Locate the cell with the specified text and output its (x, y) center coordinate. 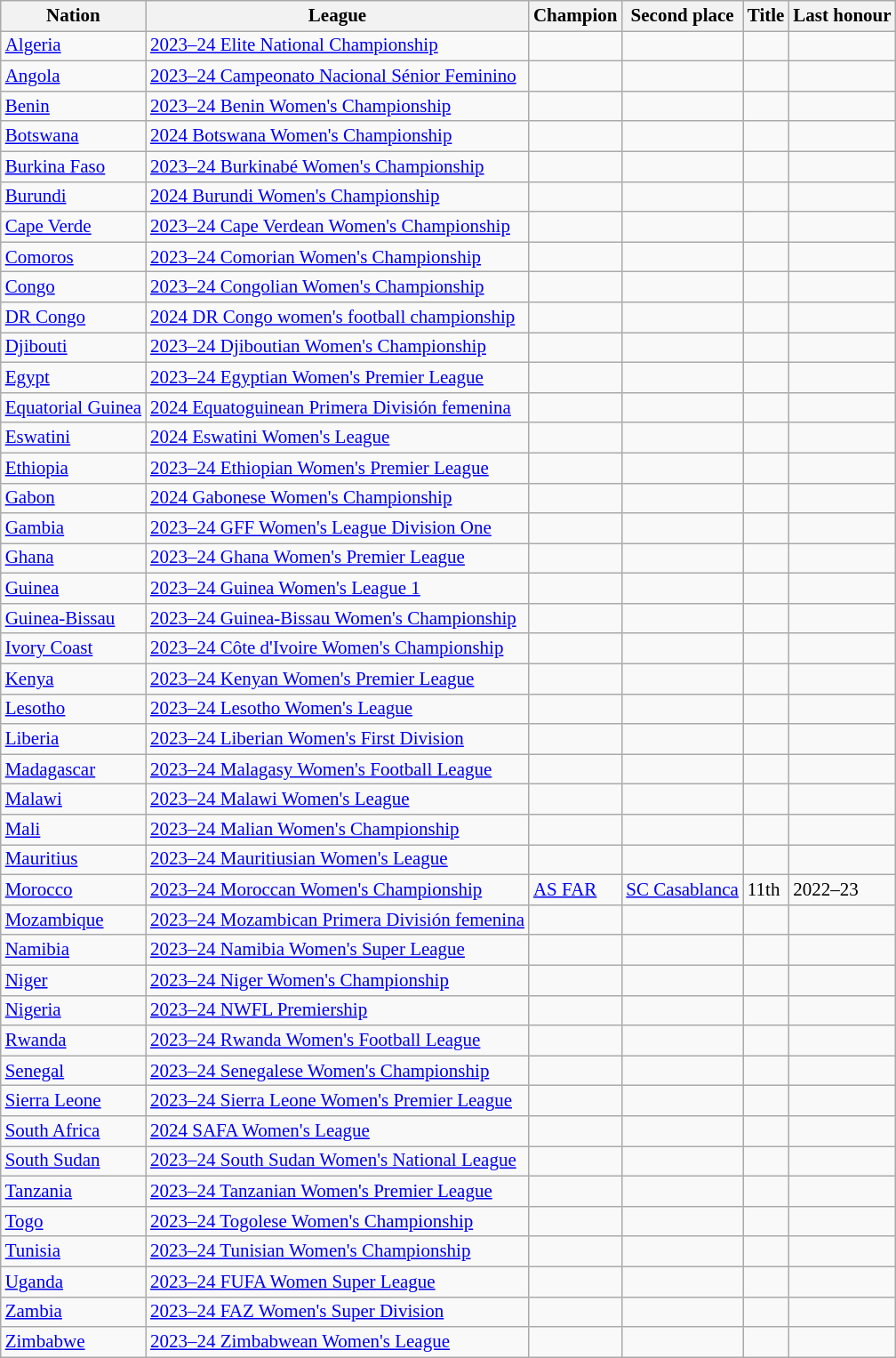
Zimbabwe (73, 1342)
Ghana (73, 558)
Senegal (73, 1071)
League (338, 16)
2023–24 Burkinabé Women's Championship (338, 166)
11th (766, 890)
Uganda (73, 1282)
Last honour (842, 16)
Ethiopia (73, 468)
Burkina Faso (73, 166)
2023–24 Kenyan Women's Premier League (338, 679)
2023–24 FAZ Women's Super Division (338, 1312)
Mauritius (73, 860)
Tanzania (73, 1191)
Botswana (73, 136)
2023–24 Cape Verdean Women's Championship (338, 227)
Champion (575, 16)
2022–23 (842, 890)
2023–24 Guinea-Bissau Women's Championship (338, 619)
2023–24 GFF Women's League Division One (338, 528)
Togo (73, 1221)
AS FAR (575, 890)
2024 Equatoguinean Primera División femenina (338, 407)
Niger (73, 980)
Rwanda (73, 1041)
Namibia (73, 950)
2023–24 Tunisian Women's Championship (338, 1251)
2023–24 Togolese Women's Championship (338, 1221)
Angola (73, 76)
Nation (73, 16)
South Sudan (73, 1161)
2023–24 Liberian Women's First Division (338, 739)
South Africa (73, 1131)
2023–24 Malian Women's Championship (338, 830)
Tunisia (73, 1251)
2023–24 Ghana Women's Premier League (338, 558)
Algeria (73, 46)
2023–24 Guinea Women's League 1 (338, 589)
2023–24 Côte d'Ivoire Women's Championship (338, 648)
2024 Eswatini Women's League (338, 438)
2023–24 Comorian Women's Championship (338, 257)
Liberia (73, 739)
Morocco (73, 890)
2024 SAFA Women's League (338, 1131)
Madagascar (73, 769)
Equatorial Guinea (73, 407)
2023–24 Namibia Women's Super League (338, 950)
Benin (73, 106)
Burundi (73, 197)
2023–24 Egyptian Women's Premier League (338, 377)
Malawi (73, 800)
2023–24 South Sudan Women's National League (338, 1161)
Djibouti (73, 348)
2024 Burundi Women's Championship (338, 197)
Comoros (73, 257)
2023–24 Lesotho Women's League (338, 709)
2024 Botswana Women's Championship (338, 136)
2023–24 Djiboutian Women's Championship (338, 348)
Kenya (73, 679)
2023–24 Moroccan Women's Championship (338, 890)
Lesotho (73, 709)
Zambia (73, 1312)
Gabon (73, 498)
Second place (682, 16)
Nigeria (73, 1010)
2023–24 Malagasy Women's Football League (338, 769)
2023–24 Benin Women's Championship (338, 106)
Title (766, 16)
2023–24 Congolian Women's Championship (338, 287)
2023–24 NWFL Premiership (338, 1010)
2023–24 Ethiopian Women's Premier League (338, 468)
Egypt (73, 377)
2023–24 Rwanda Women's Football League (338, 1041)
2023–24 Mozambican Primera División femenina (338, 920)
2023–24 Mauritiusian Women's League (338, 860)
2024 DR Congo women's football championship (338, 317)
DR Congo (73, 317)
Congo (73, 287)
2023–24 FUFA Women Super League (338, 1282)
2023–24 Niger Women's Championship (338, 980)
Cape Verde (73, 227)
2023–24 Campeonato Nacional Sénior Feminino (338, 76)
2023–24 Elite National Championship (338, 46)
2023–24 Zimbabwean Women's League (338, 1342)
Sierra Leone (73, 1101)
Ivory Coast (73, 648)
2023–24 Sierra Leone Women's Premier League (338, 1101)
Eswatini (73, 438)
SC Casablanca (682, 890)
2023–24 Senegalese Women's Championship (338, 1071)
Mozambique (73, 920)
Guinea (73, 589)
2023–24 Tanzanian Women's Premier League (338, 1191)
2024 Gabonese Women's Championship (338, 498)
Gambia (73, 528)
Mali (73, 830)
Guinea-Bissau (73, 619)
2023–24 Malawi Women's League (338, 800)
